Find where the given text appears and provide that cell's center as [X, Y] coordinate. 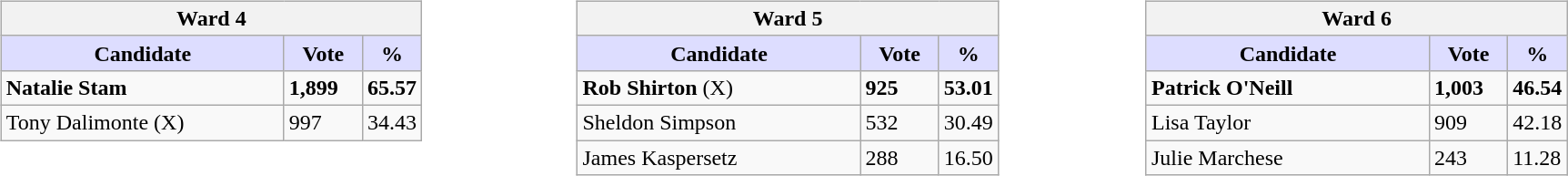
Tony Dalimonte (X) [142, 122]
288 [900, 158]
53.01 [968, 88]
532 [900, 122]
16.50 [968, 158]
Julie Marchese [1288, 158]
42.18 [1537, 122]
243 [1469, 158]
James Kaspersetz [719, 158]
Sheldon Simpson [719, 122]
Natalie Stam [142, 88]
Rob Shirton (X) [719, 88]
Ward 6 [1356, 18]
909 [1469, 122]
30.49 [968, 122]
11.28 [1537, 158]
65.57 [391, 88]
Ward 5 [788, 18]
34.43 [391, 122]
925 [900, 88]
46.54 [1537, 88]
Ward 4 [211, 18]
1,899 [323, 88]
997 [323, 122]
1,003 [1469, 88]
Patrick O'Neill [1288, 88]
Lisa Taylor [1288, 122]
